Find where the given text appears and provide that cell's center as (x, y) coordinate. 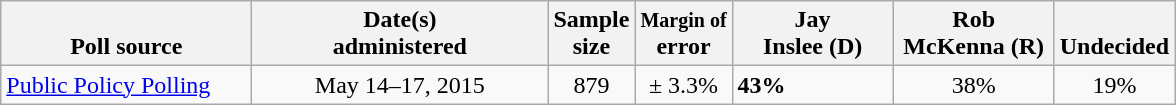
May 14–17, 2015 (400, 85)
Margin oferror (684, 34)
43% (812, 85)
19% (1114, 85)
JayInslee (D) (812, 34)
Undecided (1114, 34)
± 3.3% (684, 85)
Date(s)administered (400, 34)
Samplesize (592, 34)
879 (592, 85)
RobMcKenna (R) (974, 34)
Public Policy Polling (126, 85)
38% (974, 85)
Poll source (126, 34)
